Output the (x, y) coordinate of the center of the cell containing the given text.  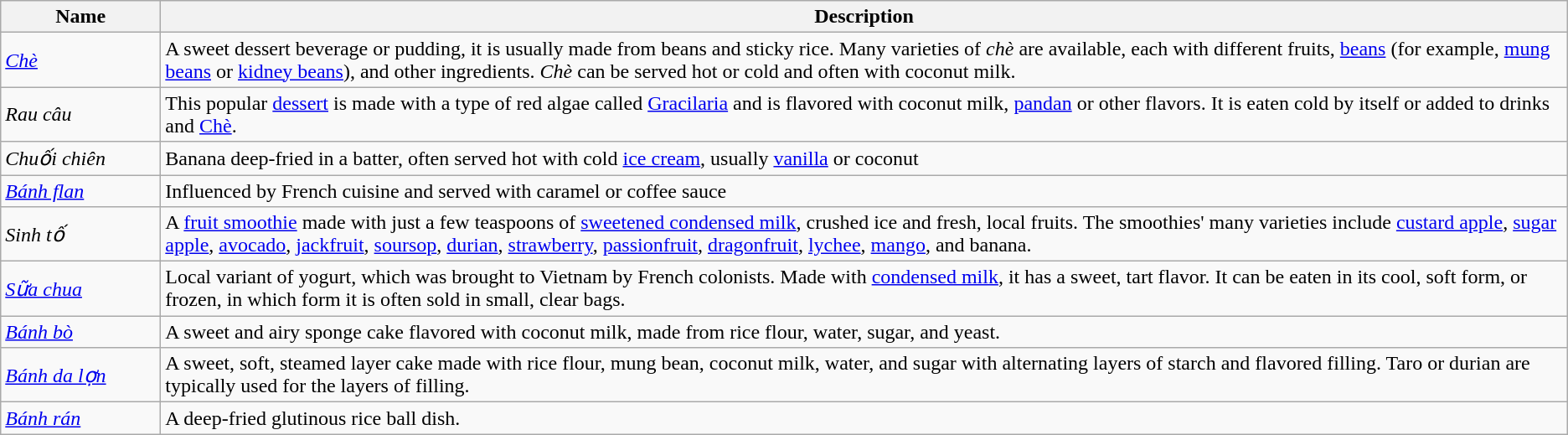
Sinh tố (80, 235)
Bánh bò (80, 332)
A deep-fried glutinous rice ball dish. (864, 418)
Sữa chua (80, 288)
Influenced by French cuisine and served with caramel or coffee sauce (864, 190)
A sweet and airy sponge cake flavored with coconut milk, made from rice flour, water, sugar, and yeast. (864, 332)
Chuối chiên (80, 158)
Name (80, 17)
Bánh da lợn (80, 375)
Bánh flan (80, 190)
Description (864, 17)
Rau câu (80, 114)
Chè (80, 60)
Bánh rán (80, 418)
Banana deep-fried in a batter, often served hot with cold ice cream, usually vanilla or coconut (864, 158)
